Return [x, y] of the center of cell containing provided text 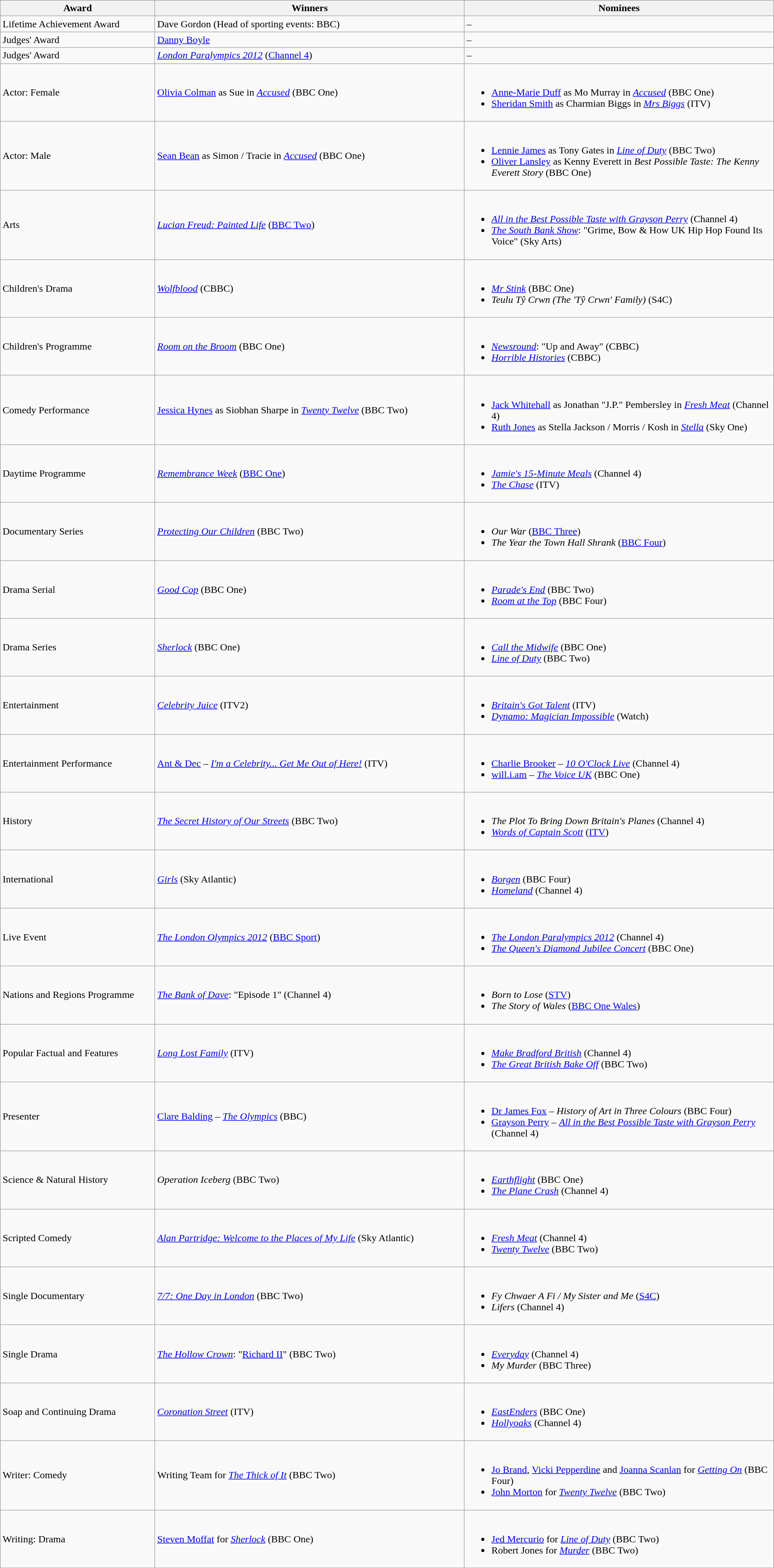
Coronation Street (ITV) [310, 1412]
Single Drama [78, 1354]
Actor: Female [78, 92]
Children's Programme [78, 346]
Fresh Meat (Channel 4)Twenty Twelve (BBC Two) [619, 1238]
Dr James Fox – History of Art in Three Colours (BBC Four)Grayson Perry – All in the Best Possible Taste with Grayson Perry (Channel 4) [619, 1116]
Drama Series [78, 647]
Jack Whitehall as Jonathan "J.P." Pembersley in Fresh Meat (Channel 4)Ruth Jones as Stella Jackson / Morris / Kosh in Stella (Sky One) [619, 410]
Alan Partridge: Welcome to the Places of My Life (Sky Atlantic) [310, 1238]
Scripted Comedy [78, 1238]
Single Documentary [78, 1296]
Nations and Regions Programme [78, 995]
Clare Balding – The Olympics (BBC) [310, 1116]
Dave Gordon (Head of sporting events: BBC) [310, 24]
Olivia Colman as Sue in Accused (BBC One) [310, 92]
The London Olympics 2012 (BBC Sport) [310, 937]
Ant & Dec – I'm a Celebrity... Get Me Out of Here! (ITV) [310, 763]
Parade's End (BBC Two)Room at the Top (BBC Four) [619, 589]
Writing: Drama [78, 1539]
The Secret History of Our Streets (BBC Two) [310, 821]
Everyday (Channel 4)My Murder (BBC Three) [619, 1354]
Wolfblood (CBBC) [310, 288]
Sean Bean as Simon / Tracie in Accused (BBC One) [310, 156]
Girls (Sky Atlantic) [310, 879]
Jamie's 15-Minute Meals (Channel 4)The Chase (ITV) [619, 473]
Mr Stink (BBC One)Teulu Tŷ Crwn (The 'Tŷ Crwn' Family) (S4C) [619, 288]
Born to Lose (STV)The Story of Wales (BBC One Wales) [619, 995]
Daytime Programme [78, 473]
Lucian Freud: Painted Life (BBC Two) [310, 225]
Jessica Hynes as Siobhan Sharpe in Twenty Twelve (BBC Two) [310, 410]
Steven Moffat for Sherlock (BBC One) [310, 1539]
EastEnders (BBC One)Hollyoaks (Channel 4) [619, 1412]
Entertainment [78, 705]
International [78, 879]
Presenter [78, 1116]
Make Bradford British (Channel 4)The Great British Bake Off (BBC Two) [619, 1053]
Long Lost Family (ITV) [310, 1053]
Borgen (BBC Four)Homeland (Channel 4) [619, 879]
Our War (BBC Three)The Year the Town Hall Shrank (BBC Four) [619, 531]
Soap and Continuing Drama [78, 1412]
Nominees [619, 8]
Children's Drama [78, 288]
Writer: Comedy [78, 1475]
Earthflight (BBC One)The Plane Crash (Channel 4) [619, 1180]
Live Event [78, 937]
Good Cop (BBC One) [310, 589]
Charlie Brooker – 10 O'Clock Live (Channel 4)will.i.am – The Voice UK (BBC One) [619, 763]
Celebrity Juice (ITV2) [310, 705]
London Paralympics 2012 (Channel 4) [310, 55]
Danny Boyle [310, 40]
Lennie James as Tony Gates in Line of Duty (BBC Two)Oliver Lansley as Kenny Everett in Best Possible Taste: The Kenny Everett Story (BBC One) [619, 156]
Arts [78, 225]
Britain's Got Talent (ITV)Dynamo: Magician Impossible (Watch) [619, 705]
Award [78, 8]
Fy Chwaer A Fi / My Sister and Me (S4C)Lifers (Channel 4) [619, 1296]
Operation Iceberg (BBC Two) [310, 1180]
History [78, 821]
7/7: One Day in London (BBC Two) [310, 1296]
All in the Best Possible Taste with Grayson Perry (Channel 4)The South Bank Show: "Grime, Bow & How UK Hip Hop Found Its Voice" (Sky Arts) [619, 225]
The London Paralympics 2012 (Channel 4)The Queen's Diamond Jubilee Concert (BBC One) [619, 937]
Lifetime Achievement Award [78, 24]
Winners [310, 8]
Call the Midwife (BBC One)Line of Duty (BBC Two) [619, 647]
The Plot To Bring Down Britain's Planes (Channel 4)Words of Captain Scott (ITV) [619, 821]
Actor: Male [78, 156]
Protecting Our Children (BBC Two) [310, 531]
Sherlock (BBC One) [310, 647]
Science & Natural History [78, 1180]
Popular Factual and Features [78, 1053]
Entertainment Performance [78, 763]
Remembrance Week (BBC One) [310, 473]
Newsround: "Up and Away" (CBBC)Horrible Histories (CBBC) [619, 346]
Anne-Marie Duff as Mo Murray in Accused (BBC One)Sheridan Smith as Charmian Biggs in Mrs Biggs (ITV) [619, 92]
Jed Mercurio for Line of Duty (BBC Two)Robert Jones for Murder (BBC Two) [619, 1539]
Documentary Series [78, 531]
Comedy Performance [78, 410]
Drama Serial [78, 589]
The Hollow Crown: "Richard II" (BBC Two) [310, 1354]
Writing Team for The Thick of It (BBC Two) [310, 1475]
Jo Brand, Vicki Pepperdine and Joanna Scanlan for Getting On (BBC Four)John Morton for Twenty Twelve (BBC Two) [619, 1475]
The Bank of Dave: "Episode 1" (Channel 4) [310, 995]
Room on the Broom (BBC One) [310, 346]
